Pinpoint the cell where the given text exists, returning its [x, y] midpoint coordinate. 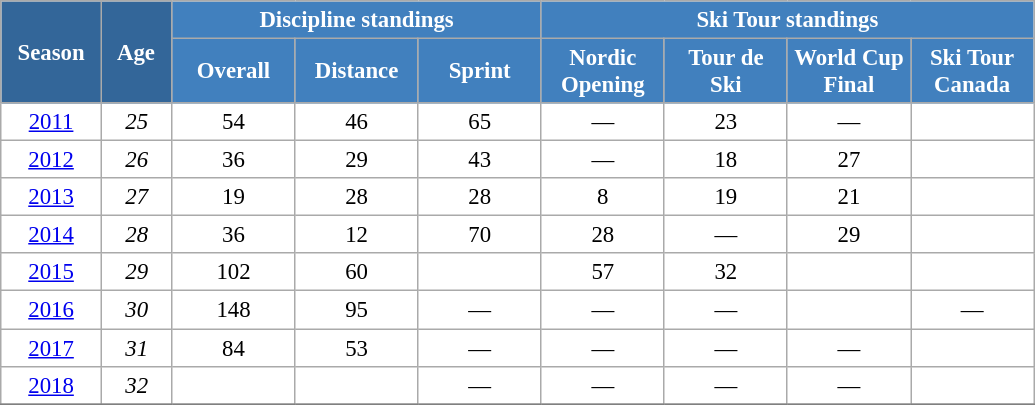
2015 [52, 273]
2011 [52, 122]
2014 [52, 235]
Season [52, 52]
NordicOpening [602, 72]
53 [356, 348]
65 [480, 122]
Age [136, 52]
2013 [52, 197]
60 [356, 273]
30 [136, 310]
2012 [52, 160]
95 [356, 310]
18 [726, 160]
Discipline standings [356, 20]
8 [602, 197]
Distance [356, 72]
2018 [52, 385]
Tour deSki [726, 72]
12 [356, 235]
31 [136, 348]
21 [848, 197]
Sprint [480, 72]
57 [602, 273]
23 [726, 122]
Ski TourCanada [972, 72]
World CupFinal [848, 72]
46 [356, 122]
25 [136, 122]
Ski Tour standings [787, 20]
148 [234, 310]
84 [234, 348]
70 [480, 235]
2016 [52, 310]
43 [480, 160]
26 [136, 160]
54 [234, 122]
2017 [52, 348]
Overall [234, 72]
102 [234, 273]
